Pinpoint the cell where the given text exists, returning its (X, Y) midpoint coordinate. 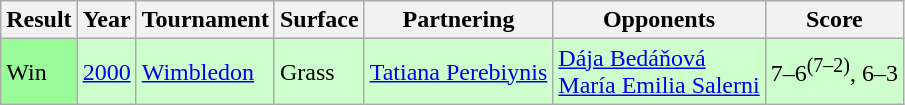
Partnering (458, 20)
Score (834, 20)
Result (39, 20)
Win (39, 72)
7–6(7–2), 6–3 (834, 72)
2000 (106, 72)
Dája Bedáňová María Emilia Salerni (659, 72)
Opponents (659, 20)
Year (106, 20)
Tatiana Perebiynis (458, 72)
Grass (319, 72)
Tournament (205, 20)
Surface (319, 20)
Wimbledon (205, 72)
